Determine the (x, y) coordinate at the center of the cell enclosing the given text.  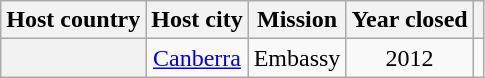
Host country (74, 20)
Mission (297, 20)
Embassy (297, 58)
2012 (410, 58)
Year closed (410, 20)
Host city (197, 20)
Canberra (197, 58)
